Detect which cell encompasses the target text, then output its (X, Y) center coordinate. 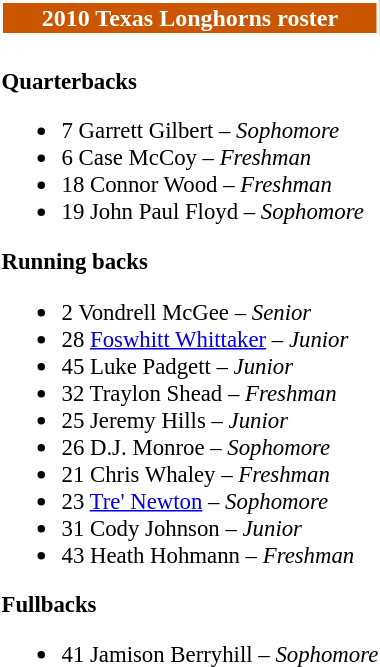
2010 Texas Longhorns roster (190, 18)
